Scan for the cell matching the given text and deliver its (x, y) coordinate at center. 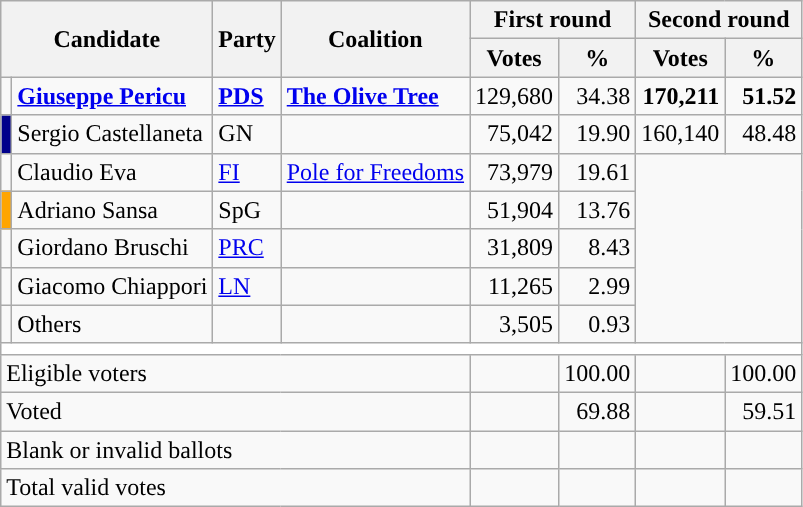
Claudio Eva (112, 172)
11,265 (514, 286)
Party (247, 39)
Voted (236, 411)
Second round (719, 20)
First round (553, 20)
LN (247, 286)
Candidate (107, 39)
34.38 (598, 96)
51.52 (764, 96)
2.99 (598, 286)
SpG (247, 210)
13.76 (598, 210)
19.90 (598, 134)
59.51 (764, 411)
Pole for Freedoms (375, 172)
PDS (247, 96)
3,505 (514, 324)
51,904 (514, 210)
31,809 (514, 248)
PRC (247, 248)
Coalition (375, 39)
Giacomo Chiappori (112, 286)
8.43 (598, 248)
GN (247, 134)
Total valid votes (236, 488)
Giuseppe Pericu (112, 96)
FI (247, 172)
Eligible voters (236, 373)
Others (112, 324)
The Olive Tree (375, 96)
69.88 (598, 411)
170,211 (680, 96)
73,979 (514, 172)
19.61 (598, 172)
Sergio Castellaneta (112, 134)
75,042 (514, 134)
48.48 (764, 134)
129,680 (514, 96)
Giordano Bruschi (112, 248)
160,140 (680, 134)
Adriano Sansa (112, 210)
0.93 (598, 324)
Blank or invalid ballots (236, 449)
